Return [x, y] of the center of cell containing provided text 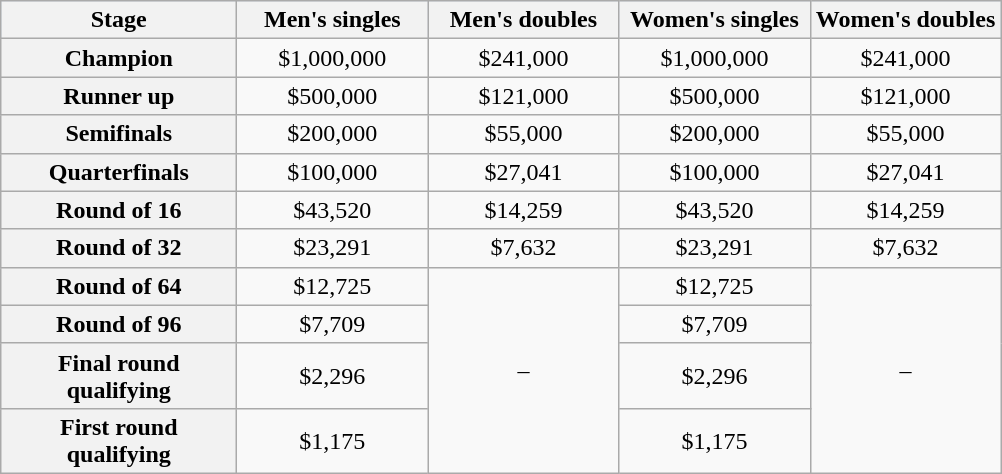
Men's singles [332, 20]
Women's singles [714, 20]
Stage [119, 20]
Round of 96 [119, 324]
Final round qualifying [119, 376]
Round of 32 [119, 248]
Men's doubles [524, 20]
First round qualifying [119, 440]
Round of 64 [119, 286]
Women's doubles [906, 20]
Round of 16 [119, 210]
Semifinals [119, 134]
Quarterfinals [119, 172]
Runner up [119, 96]
Champion [119, 58]
